Identify which cell holds the provided text, then report its (x, y) central coordinate. 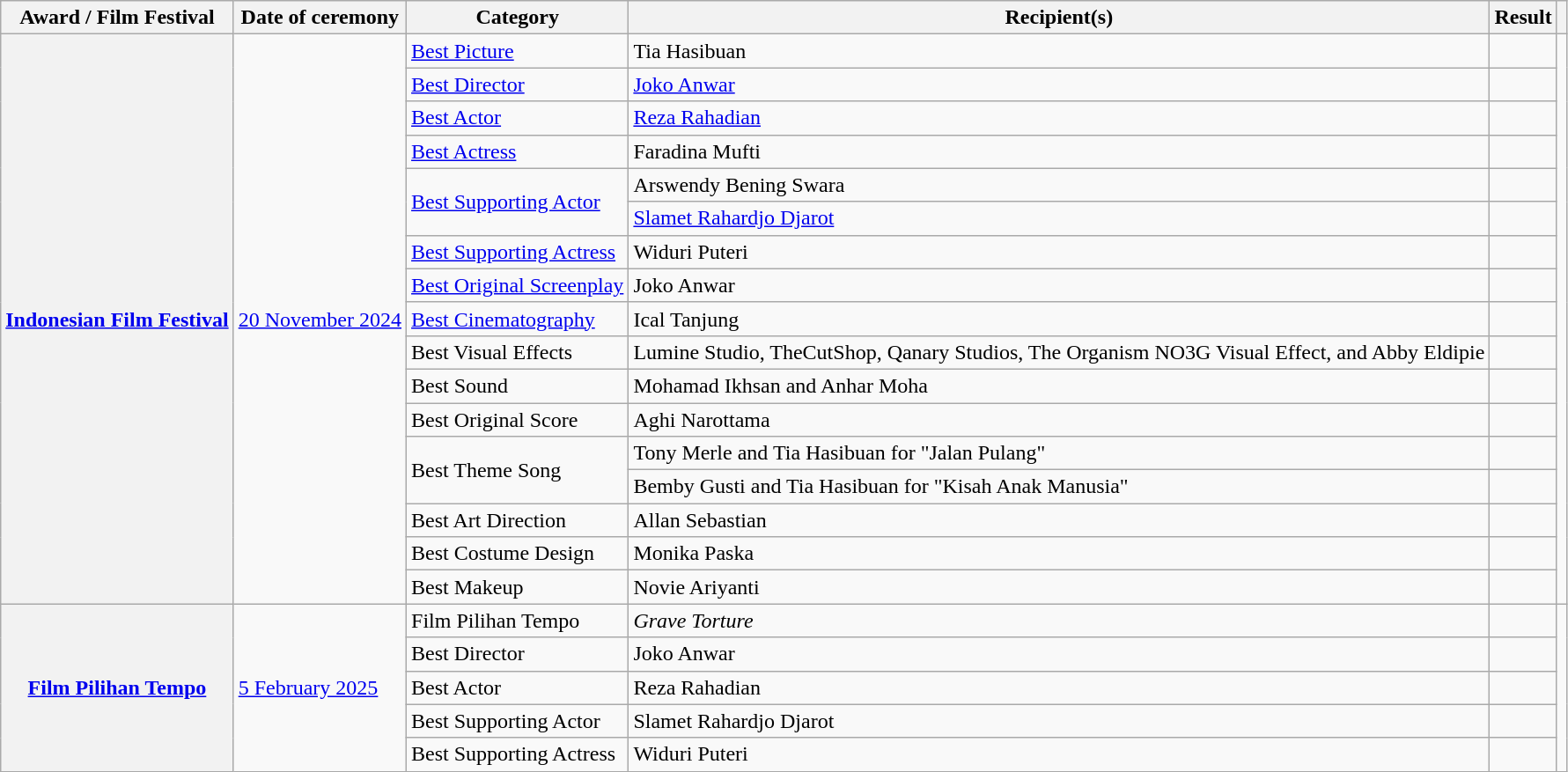
Category (518, 18)
5 February 2025 (320, 687)
Lumine Studio, TheCutShop, Qanary Studios, The Organism NO3G Visual Effect, and Abby Eldipie (1059, 352)
Best Original Screenplay (518, 285)
Recipient(s) (1059, 18)
Best Art Direction (518, 520)
Ical Tanjung (1059, 319)
Award / Film Festival (117, 18)
Allan Sebastian (1059, 520)
20 November 2024 (320, 319)
Indonesian Film Festival (117, 319)
Result (1523, 18)
Faradina Mufti (1059, 151)
Best Picture (518, 51)
Aghi Narottama (1059, 420)
Best Cinematography (518, 319)
Mohamad Ikhsan and Anhar Moha (1059, 386)
Best Visual Effects (518, 352)
Tia Hasibuan (1059, 51)
Best Sound (518, 386)
Best Actress (518, 151)
Best Costume Design (518, 554)
Date of ceremony (320, 18)
Bemby Gusti and Tia Hasibuan for "Kisah Anak Manusia" (1059, 487)
Arswendy Bening Swara (1059, 185)
Grave Torture (1059, 621)
Tony Merle and Tia Hasibuan for "Jalan Pulang" (1059, 453)
Best Makeup (518, 587)
Best Original Score (518, 420)
Monika Paska (1059, 554)
Best Theme Song (518, 470)
Novie Ariyanti (1059, 587)
